Return the [x, y] coordinate for the center point of the cell that contains the specified text.  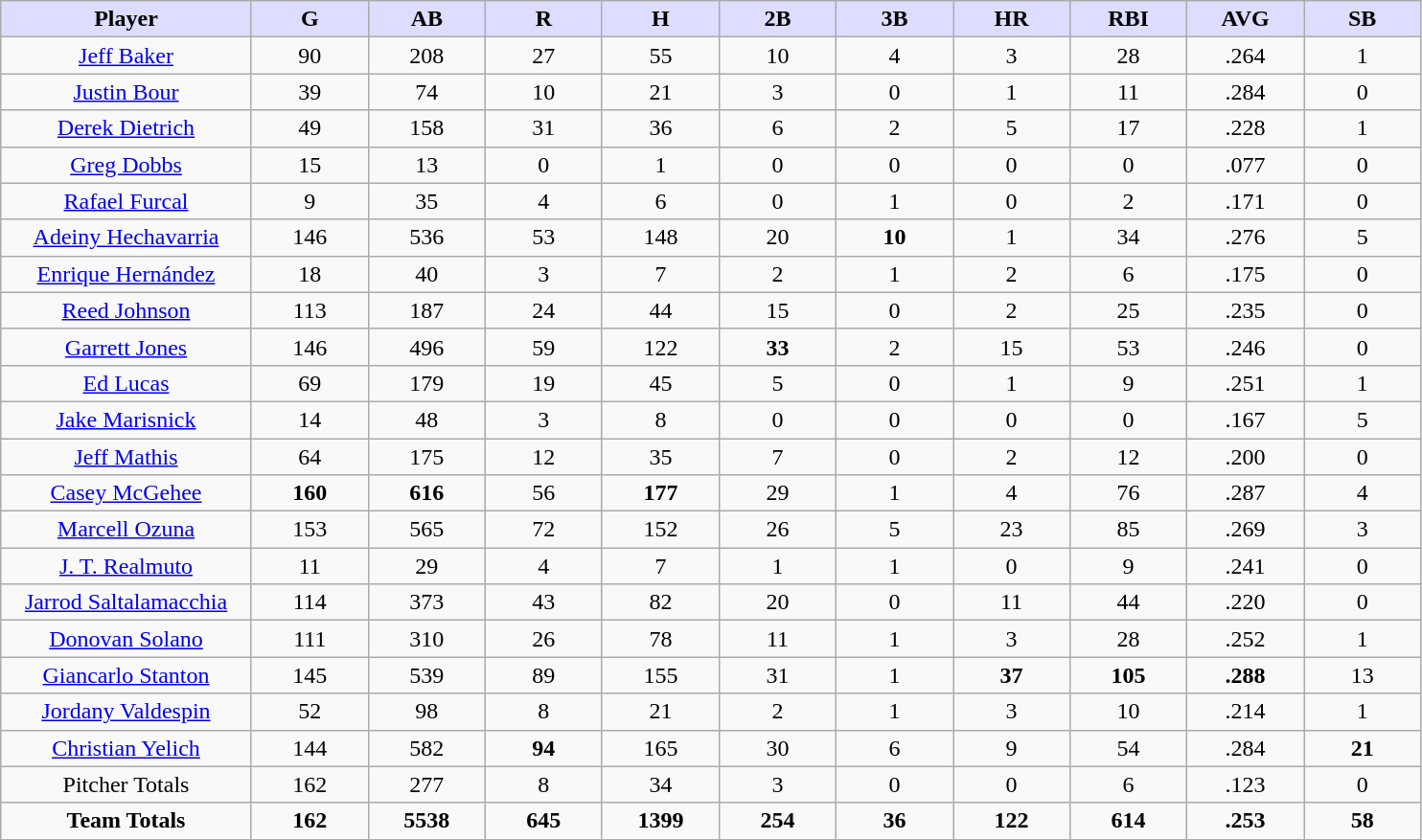
.253 [1246, 821]
152 [660, 530]
19 [543, 383]
RBI [1129, 19]
37 [1011, 675]
58 [1363, 821]
2B [777, 19]
40 [426, 274]
.276 [1246, 238]
Team Totals [126, 821]
105 [1129, 675]
Casey McGehee [126, 493]
145 [310, 675]
.252 [1246, 639]
76 [1129, 493]
54 [1129, 748]
536 [426, 238]
565 [426, 530]
56 [543, 493]
.241 [1246, 566]
614 [1129, 821]
153 [310, 530]
33 [777, 347]
.220 [1246, 602]
45 [660, 383]
.228 [1246, 128]
17 [1129, 128]
645 [543, 821]
Greg Dobbs [126, 165]
Marcell Ozuna [126, 530]
Enrique Hernández [126, 274]
Jeff Mathis [126, 457]
48 [426, 420]
Derek Dietrich [126, 128]
24 [543, 310]
HR [1011, 19]
111 [310, 639]
78 [660, 639]
Reed Johnson [126, 310]
616 [426, 493]
Ed Lucas [126, 383]
Adeiny Hechavarria [126, 238]
.200 [1246, 457]
89 [543, 675]
AB [426, 19]
155 [660, 675]
14 [310, 420]
.171 [1246, 201]
.264 [1246, 56]
Donovan Solano [126, 639]
144 [310, 748]
23 [1011, 530]
.251 [1246, 383]
187 [426, 310]
G [310, 19]
Giancarlo Stanton [126, 675]
98 [426, 712]
277 [426, 784]
.214 [1246, 712]
254 [777, 821]
113 [310, 310]
82 [660, 602]
310 [426, 639]
Rafael Furcal [126, 201]
165 [660, 748]
Garrett Jones [126, 347]
72 [543, 530]
Jordany Valdespin [126, 712]
27 [543, 56]
R [543, 19]
1399 [660, 821]
39 [310, 92]
SB [1363, 19]
Jeff Baker [126, 56]
.235 [1246, 310]
Jake Marisnick [126, 420]
.287 [1246, 493]
Justin Bour [126, 92]
90 [310, 56]
179 [426, 383]
18 [310, 274]
H [660, 19]
.246 [1246, 347]
.269 [1246, 530]
49 [310, 128]
.167 [1246, 420]
43 [543, 602]
158 [426, 128]
Christian Yelich [126, 748]
5538 [426, 821]
582 [426, 748]
69 [310, 383]
539 [426, 675]
94 [543, 748]
25 [1129, 310]
55 [660, 56]
52 [310, 712]
59 [543, 347]
175 [426, 457]
160 [310, 493]
30 [777, 748]
J. T. Realmuto [126, 566]
Player [126, 19]
114 [310, 602]
85 [1129, 530]
.077 [1246, 165]
Jarrod Saltalamacchia [126, 602]
3B [894, 19]
74 [426, 92]
.123 [1246, 784]
373 [426, 602]
177 [660, 493]
496 [426, 347]
AVG [1246, 19]
.288 [1246, 675]
64 [310, 457]
148 [660, 238]
Pitcher Totals [126, 784]
208 [426, 56]
.175 [1246, 274]
